Output the [X, Y] coordinate of the center of the cell containing the given text.  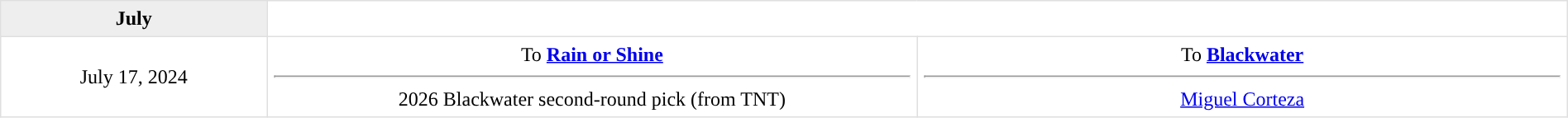
July [134, 19]
To BlackwaterMiguel Corteza [1242, 77]
July 17, 2024 [134, 77]
To Rain or Shine2026 Blackwater second-round pick (from TNT) [592, 77]
